Return the (X, Y) coordinate for the center point of the cell that contains the specified text.  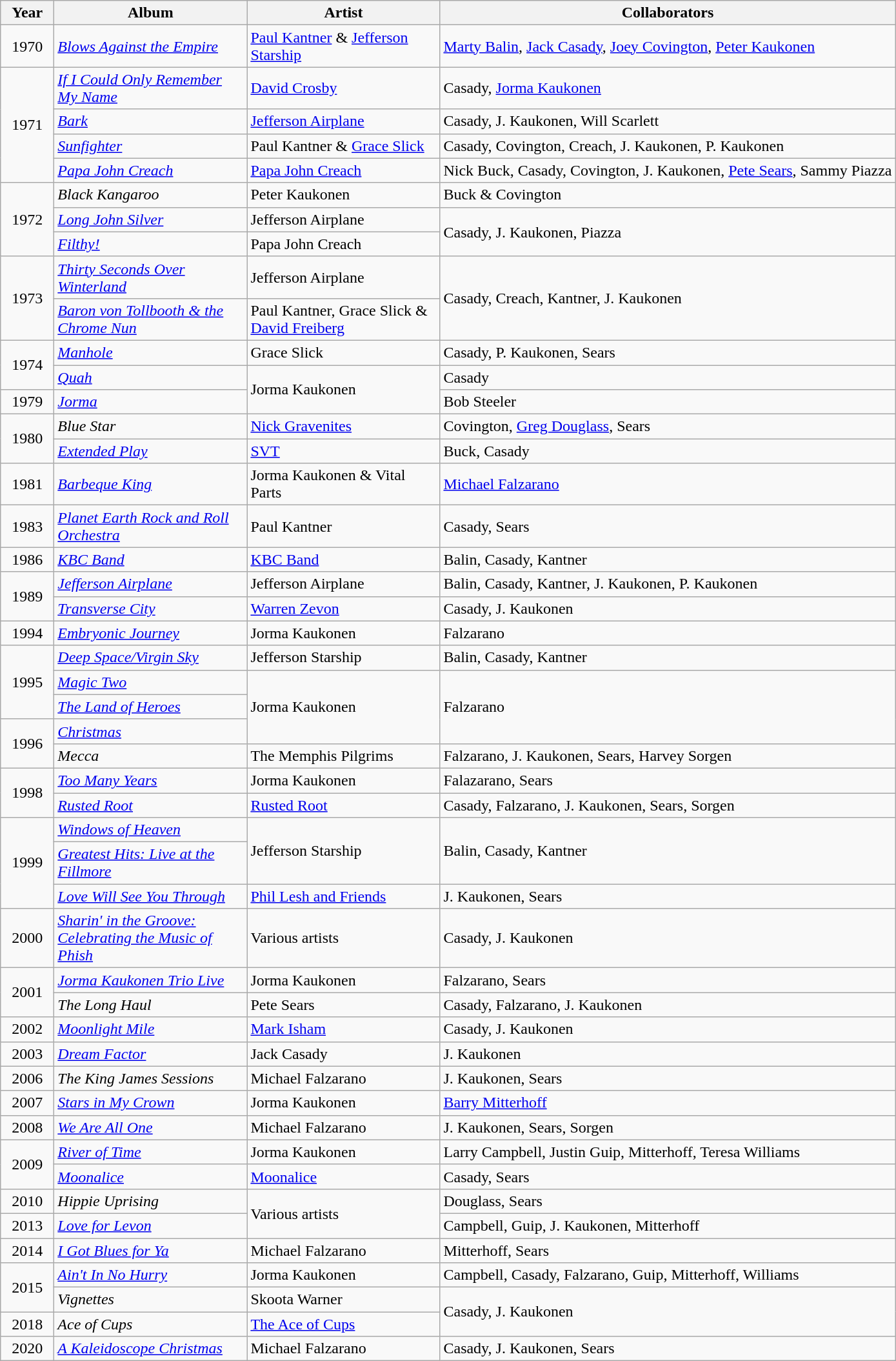
I Got Blues for Ya (151, 1250)
Jorma Kaukonen & Vital Parts (343, 484)
Campbell, Guip, J. Kaukonen, Mitterhoff (668, 1225)
The Long Haul (151, 1005)
Artist (343, 13)
Campbell, Casady, Falzarano, Guip, Mitterhoff, Williams (668, 1275)
Casady, Falzarano, J. Kaukonen, Sears, Sorgen (668, 805)
2008 (27, 1127)
The Memphis Pilgrims (343, 756)
Year (27, 13)
We Are All One (151, 1127)
1981 (27, 484)
Christmas (151, 731)
Jorma (151, 402)
1995 (27, 682)
1998 (27, 792)
Jorma Kaukonen Trio Live (151, 980)
1974 (27, 365)
2020 (27, 1349)
David Crosby (343, 88)
Casady, J. Kaukonen, Will Scarlett (668, 121)
1980 (27, 439)
Moonlight Mile (151, 1029)
Mark Isham (343, 1029)
Love Will See You Through (151, 896)
1999 (27, 863)
River of Time (151, 1152)
2003 (27, 1054)
1979 (27, 402)
Paul Kantner & Jefferson Starship (343, 46)
2013 (27, 1225)
J. Kaukonen (668, 1054)
Filthy! (151, 244)
Windows of Heaven (151, 830)
Casady (668, 378)
SVT (343, 451)
Buck & Covington (668, 195)
Embryonic Journey (151, 633)
Dream Factor (151, 1054)
Too Many Years (151, 780)
Casady, J. Kaukonen, Sears (668, 1349)
Sharin' in the Groove: Celebrating the Music of Phish (151, 938)
Falazarano, Sears (668, 780)
Casady, Covington, Creach, J. Kaukonen, P. Kaukonen (668, 146)
Buck, Casady (668, 451)
Hippie Uprising (151, 1201)
1994 (27, 633)
1989 (27, 596)
1970 (27, 46)
Douglass, Sears (668, 1201)
Warren Zevon (343, 609)
The Ace of Cups (343, 1324)
Casady, Jorma Kaukonen (668, 88)
2007 (27, 1103)
1973 (27, 298)
Album (151, 13)
Casady, Creach, Kantner, J. Kaukonen (668, 298)
Ace of Cups (151, 1324)
Magic Two (151, 682)
Jack Casady (343, 1054)
2014 (27, 1250)
Collaborators (668, 13)
Phil Lesh and Friends (343, 896)
2015 (27, 1287)
Bob Steeler (668, 402)
Greatest Hits: Live at the Fillmore (151, 863)
2006 (27, 1078)
Marty Balin, Jack Casady, Joey Covington, Peter Kaukonen (668, 46)
Falzarano, J. Kaukonen, Sears, Harvey Sorgen (668, 756)
Nick Gravenites (343, 427)
The King James Sessions (151, 1078)
Grace Slick (343, 352)
2001 (27, 993)
Larry Campbell, Justin Guip, Mitterhoff, Teresa Williams (668, 1152)
Covington, Greg Douglass, Sears (668, 427)
Mitterhoff, Sears (668, 1250)
Casady, J. Kaukonen, Piazza (668, 232)
Thirty Seconds Over Winterland (151, 277)
2010 (27, 1201)
A Kaleidoscope Christmas (151, 1349)
Stars in My Crown (151, 1103)
Long John Silver (151, 219)
2002 (27, 1029)
Nick Buck, Casady, Covington, J. Kaukonen, Pete Sears, Sammy Piazza (668, 170)
The Land of Heroes (151, 707)
Balin, Casady, Kantner, J. Kaukonen, P. Kaukonen (668, 584)
Casady, Falzarano, J. Kaukonen (668, 1005)
Sunfighter (151, 146)
Quah (151, 378)
1972 (27, 219)
Extended Play (151, 451)
Skoota Warner (343, 1300)
Love for Levon (151, 1225)
Blue Star (151, 427)
Paul Kantner, Grace Slick & David Freiberg (343, 319)
Blows Against the Empire (151, 46)
Paul Kantner (343, 527)
Planet Earth Rock and Roll Orchestra (151, 527)
Transverse City (151, 609)
Mecca (151, 756)
1986 (27, 560)
Black Kangaroo (151, 195)
Manhole (151, 352)
Casady, P. Kaukonen, Sears (668, 352)
Ain't In No Hurry (151, 1275)
2018 (27, 1324)
Barry Mitterhoff (668, 1103)
If I Could Only Remember My Name (151, 88)
2009 (27, 1164)
Falzarano, Sears (668, 980)
Pete Sears (343, 1005)
1983 (27, 527)
Paul Kantner & Grace Slick (343, 146)
J. Kaukonen, Sears, Sorgen (668, 1127)
Barbeque King (151, 484)
Vignettes (151, 1300)
Baron von Tollbooth & the Chrome Nun (151, 319)
2000 (27, 938)
Bark (151, 121)
Deep Space/Virgin Sky (151, 658)
Peter Kaukonen (343, 195)
1996 (27, 743)
1971 (27, 125)
